Capture the cell that displays the provided text and extract its [X, Y] central coordinate. 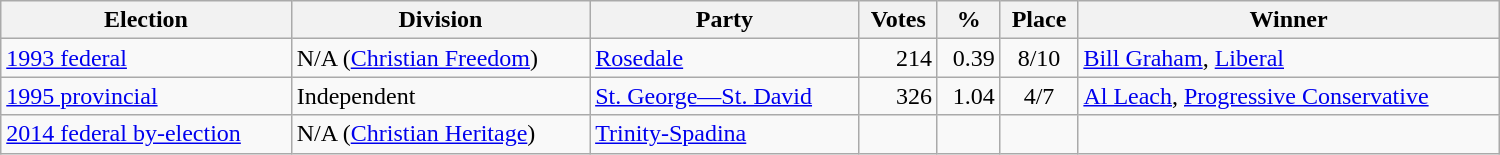
% [968, 20]
Party [725, 20]
1.04 [968, 96]
214 [898, 58]
8/10 [1039, 58]
1993 federal [146, 58]
0.39 [968, 58]
2014 federal by-election [146, 134]
Trinity-Spadina [725, 134]
Independent [440, 96]
Winner [1288, 20]
Place [1039, 20]
1995 provincial [146, 96]
Al Leach, Progressive Conservative [1288, 96]
N/A (Christian Heritage) [440, 134]
Votes [898, 20]
Bill Graham, Liberal [1288, 58]
Division [440, 20]
N/A (Christian Freedom) [440, 58]
St. George—St. David [725, 96]
326 [898, 96]
Election [146, 20]
4/7 [1039, 96]
Rosedale [725, 58]
